Search for the cell housing the specified text and yield its [X, Y] center coordinate. 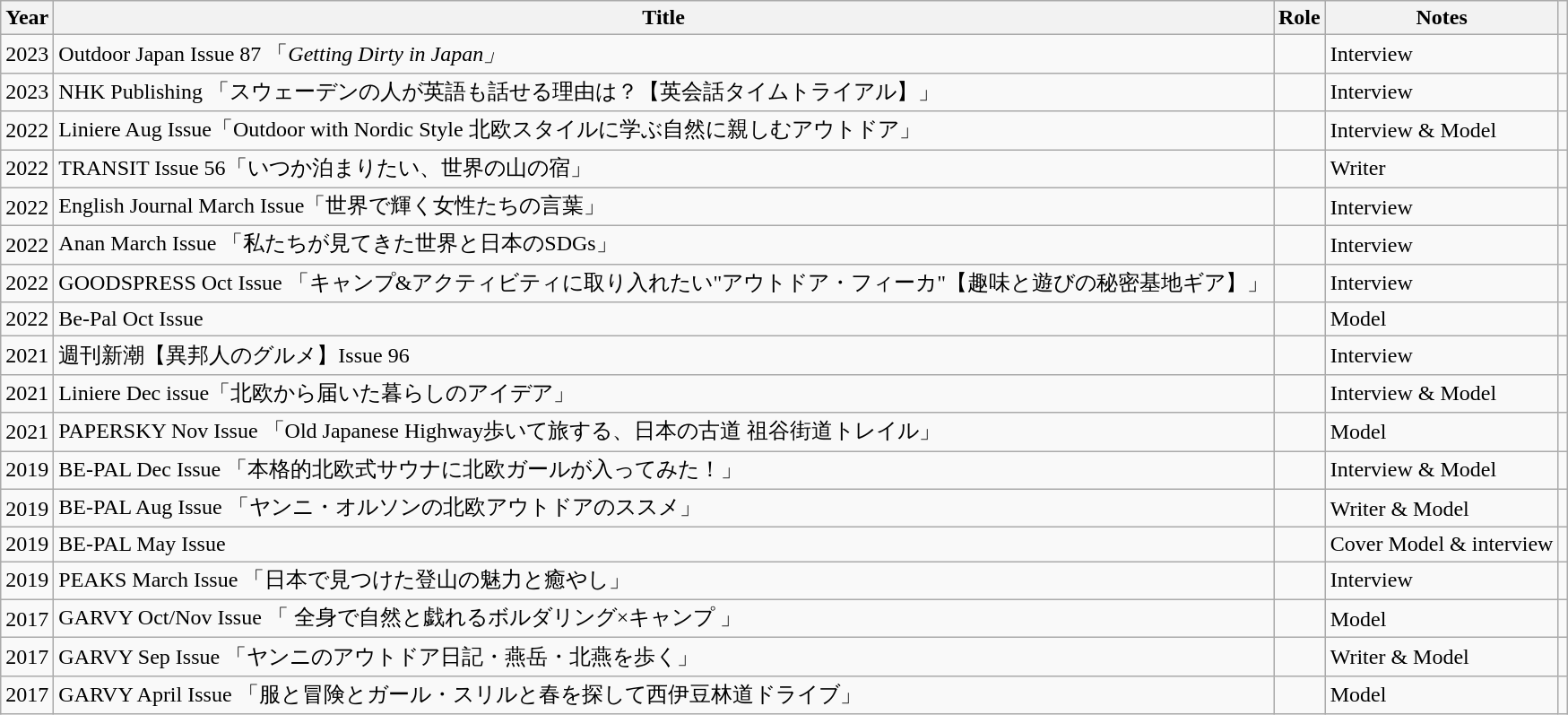
BE-PAL Aug Issue 「ヤンニ・オルソンの北欧アウトドアのススメ」 [663, 508]
PEAKS March Issue 「日本で見つけた登山の魅力と癒やし」 [663, 581]
GARVY Oct/Nov Issue 「 全身で自然と戯れるボルダリング×キャンプ 」 [663, 619]
GOODSPRESS Oct Issue 「キャンプ&アクティビティに取り入れたい"アウトドア・フィーカ"【趣味と遊びの秘密基地ギア】」 [663, 283]
PAPERSKY Nov Issue 「Old Japanese Highway歩いて旅する、日本の古道 祖谷街道トレイル」 [663, 432]
GARVY Sep Issue 「ヤンニのアウトドア日記・燕岳・北燕を歩く」 [663, 657]
週刊新潮【異邦人のグルメ】Issue 96 [663, 355]
Liniere Dec issue「北欧から届いた暮らしのアイデア」 [663, 393]
Role [1299, 18]
GARVY April Issue 「服と冒険とガール・スリルと春を探して西伊豆林道ドライブ」 [663, 694]
Year [27, 18]
Anan March Issue 「私たちが見てきた世界と日本のSDGs」 [663, 246]
NHK Publishing 「スウェーデンの人が英語も話せる理由は？【英会話タイムトライアル】」 [663, 92]
Notes [1442, 18]
Outdoor Japan Issue 87 「Getting Dirty in Japan」 [663, 54]
Be-Pal Oct Issue [663, 319]
BE-PAL May Issue [663, 545]
Liniere Aug Issue「Outdoor with Nordic Style 北欧スタイルに学ぶ自然に親しむアウトドア」 [663, 131]
BE-PAL Dec Issue 「本格的北欧式サウナに北欧ガールが入ってみた！」 [663, 470]
English Journal March Issue「世界で輝く女性たちの言葉」 [663, 206]
Cover Model & interview [1442, 545]
TRANSIT Issue 56「いつか泊まりたい、世界の山の宿」 [663, 169]
Writer [1442, 169]
Title [663, 18]
